Pinpoint the cell where the given text exists, returning its (X, Y) midpoint coordinate. 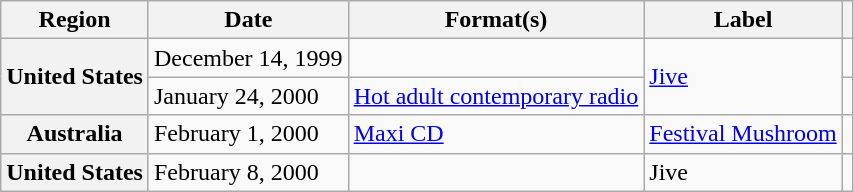
Label (743, 20)
December 14, 1999 (248, 58)
Date (248, 20)
Hot adult contemporary radio (496, 96)
Region (75, 20)
Maxi CD (496, 134)
February 1, 2000 (248, 134)
Australia (75, 134)
Format(s) (496, 20)
February 8, 2000 (248, 172)
January 24, 2000 (248, 96)
Festival Mushroom (743, 134)
